Provide the [x, y] coordinate of the cell's center where the given text is located.  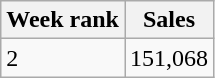
Week rank [63, 20]
Sales [168, 20]
151,068 [168, 58]
2 [63, 58]
